Extract the (X, Y) coordinate from the center of the cell holding the provided text.  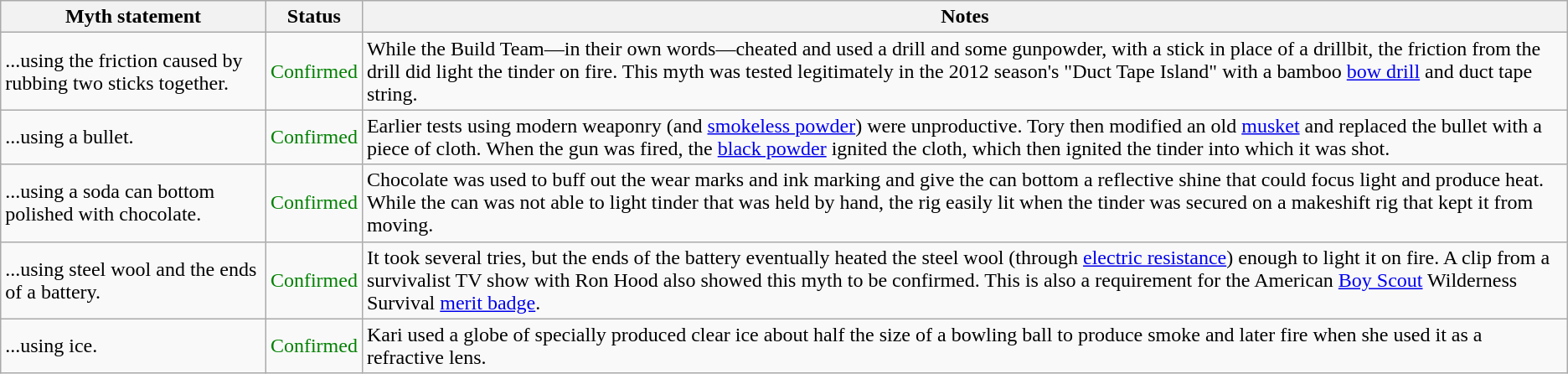
Notes (965, 17)
Myth statement (134, 17)
Status (313, 17)
...using a soda can bottom polished with chocolate. (134, 203)
...using steel wool and the ends of a battery. (134, 280)
...using ice. (134, 345)
...using the friction caused by rubbing two sticks together. (134, 71)
...using a bullet. (134, 138)
